Search for the cell housing the specified text and yield its (X, Y) center coordinate. 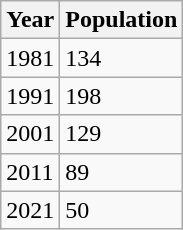
50 (122, 210)
134 (122, 58)
198 (122, 96)
89 (122, 172)
Year (30, 20)
2001 (30, 134)
1991 (30, 96)
2011 (30, 172)
Population (122, 20)
129 (122, 134)
2021 (30, 210)
1981 (30, 58)
